Pinpoint the cell where the given text exists, returning its (X, Y) midpoint coordinate. 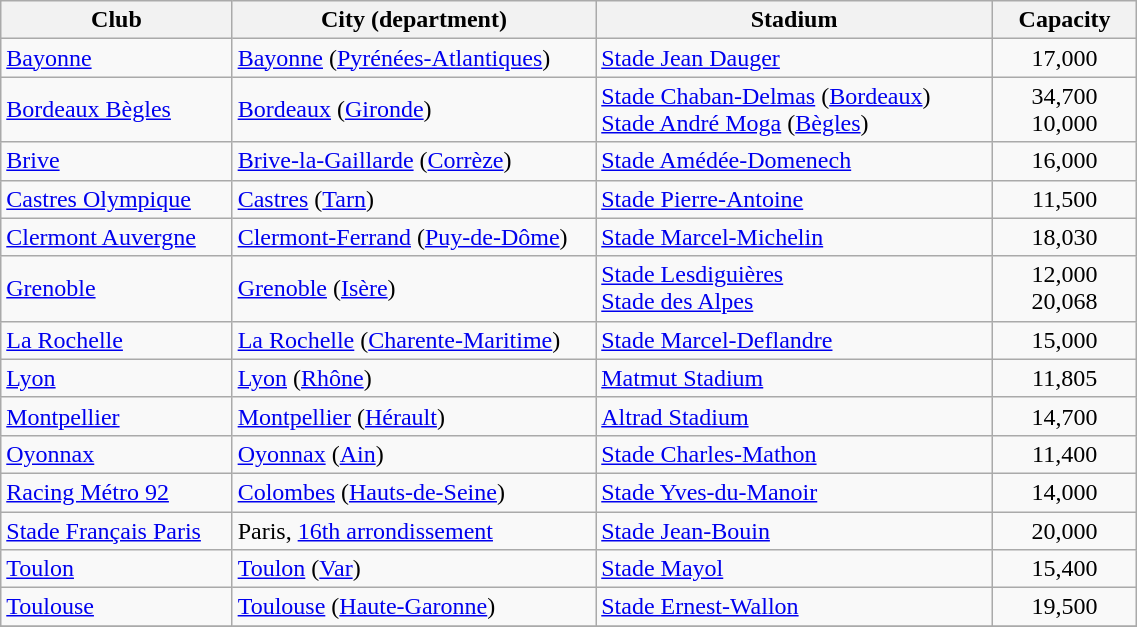
Toulouse (Haute-Garonne) (414, 607)
Lyon (116, 378)
15,000 (1064, 340)
Grenoble (116, 288)
Clermont Auvergne (116, 237)
17,000 (1064, 58)
Montpellier (116, 416)
Montpellier (Hérault) (414, 416)
11,400 (1064, 454)
Brive (116, 161)
16,000 (1064, 161)
Stade Français Paris (116, 531)
Oyonnax (Ain) (414, 454)
Bayonne (116, 58)
20,000 (1064, 531)
Stade LesdiguièresStade des Alpes (794, 288)
Matmut Stadium (794, 378)
La Rochelle (116, 340)
Bayonne (Pyrénées-Atlantiques) (414, 58)
Lyon (Rhône) (414, 378)
11,500 (1064, 199)
Capacity (1064, 20)
15,400 (1064, 569)
12,00020,068 (1064, 288)
Racing Métro 92 (116, 492)
Toulon (116, 569)
Altrad Stadium (794, 416)
Castres Olympique (116, 199)
14,000 (1064, 492)
Stade Pierre-Antoine (794, 199)
Stade Marcel-Michelin (794, 237)
19,500 (1064, 607)
Brive-la-Gaillarde (Corrèze) (414, 161)
18,030 (1064, 237)
Paris, 16th arrondissement (414, 531)
Clermont-Ferrand (Puy-de-Dôme) (414, 237)
Stadium (794, 20)
14,700 (1064, 416)
Colombes (Hauts-de-Seine) (414, 492)
La Rochelle (Charente-Maritime) (414, 340)
Grenoble (Isère) (414, 288)
Toulouse (116, 607)
Stade Jean-Bouin (794, 531)
11,805 (1064, 378)
Bordeaux (Gironde) (414, 110)
City (department) (414, 20)
Stade Chaban-Delmas (Bordeaux)Stade André Moga (Bègles) (794, 110)
Stade Amédée-Domenech (794, 161)
Stade Ernest-Wallon (794, 607)
Stade Charles-Mathon (794, 454)
Oyonnax (116, 454)
34,700 10,000 (1064, 110)
Bordeaux Bègles (116, 110)
Stade Mayol (794, 569)
Stade Marcel-Deflandre (794, 340)
Club (116, 20)
Stade Yves-du-Manoir (794, 492)
Toulon (Var) (414, 569)
Castres (Tarn) (414, 199)
Stade Jean Dauger (794, 58)
